Pinpoint the cell where the given text exists, returning its (x, y) midpoint coordinate. 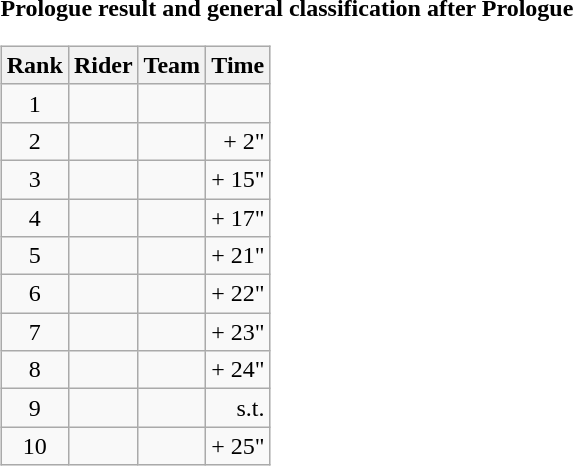
Rank (34, 65)
Team (172, 65)
3 (34, 179)
1 (34, 103)
4 (34, 217)
+ 2" (238, 141)
+ 17" (238, 217)
6 (34, 294)
+ 23" (238, 332)
8 (34, 370)
+ 21" (238, 256)
10 (34, 446)
+ 22" (238, 294)
Rider (103, 65)
7 (34, 332)
9 (34, 408)
+ 15" (238, 179)
+ 25" (238, 446)
2 (34, 141)
+ 24" (238, 370)
5 (34, 256)
Time (238, 65)
s.t. (238, 408)
